Search for the cell housing the specified text and yield its (x, y) center coordinate. 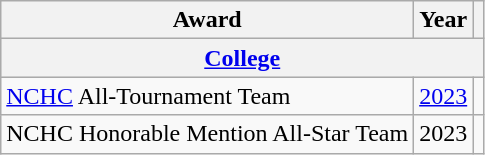
NCHC All-Tournament Team (208, 96)
College (242, 58)
Year (444, 20)
Award (208, 20)
NCHC Honorable Mention All-Star Team (208, 134)
